Return (x, y) of the center of cell containing provided text 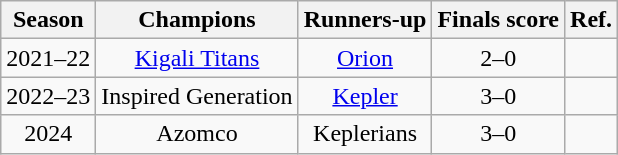
Orion (365, 58)
Kepler (365, 96)
Runners-up (365, 20)
2022–23 (48, 96)
Kigali Titans (197, 58)
Keplerians (365, 134)
Champions (197, 20)
Season (48, 20)
2021–22 (48, 58)
2–0 (498, 58)
2024 (48, 134)
Finals score (498, 20)
Azomco (197, 134)
Inspired Generation (197, 96)
Ref. (592, 20)
